Provide the [x, y] coordinate of the cell's center where the given text is located.  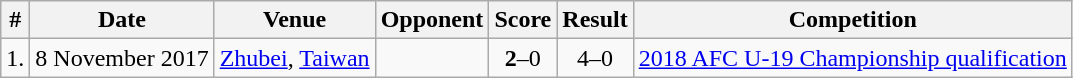
Date [122, 20]
8 November 2017 [122, 58]
Venue [294, 20]
Competition [852, 20]
1. [16, 58]
# [16, 20]
2–0 [523, 58]
Opponent [432, 20]
Zhubei, Taiwan [294, 58]
4–0 [595, 58]
2018 AFC U-19 Championship qualification [852, 58]
Score [523, 20]
Result [595, 20]
